Find where the given text appears and provide that cell's center as [X, Y] coordinate. 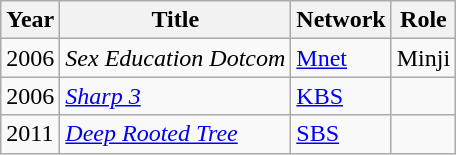
SBS [341, 134]
Mnet [341, 58]
2011 [30, 134]
Minji [423, 58]
KBS [341, 96]
Deep Rooted Tree [176, 134]
Sex Education Dotcom [176, 58]
Sharp 3 [176, 96]
Title [176, 20]
Year [30, 20]
Network [341, 20]
Role [423, 20]
